Pinpoint the cell where the given text exists, returning its (X, Y) midpoint coordinate. 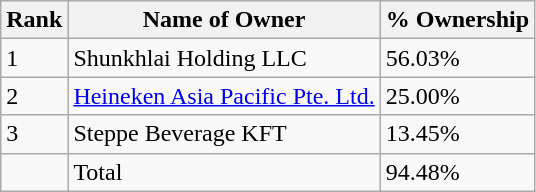
94.48% (457, 172)
Rank (34, 20)
Shunkhlai Holding LLC (224, 58)
56.03% (457, 58)
2 (34, 96)
Name of Owner (224, 20)
Steppe Beverage KFT (224, 134)
25.00% (457, 96)
Heineken Asia Pacific Pte. Ltd. (224, 96)
3 (34, 134)
13.45% (457, 134)
Total (224, 172)
% Ownership (457, 20)
1 (34, 58)
